Return the [X, Y] coordinate for the center point of the cell that contains the specified text.  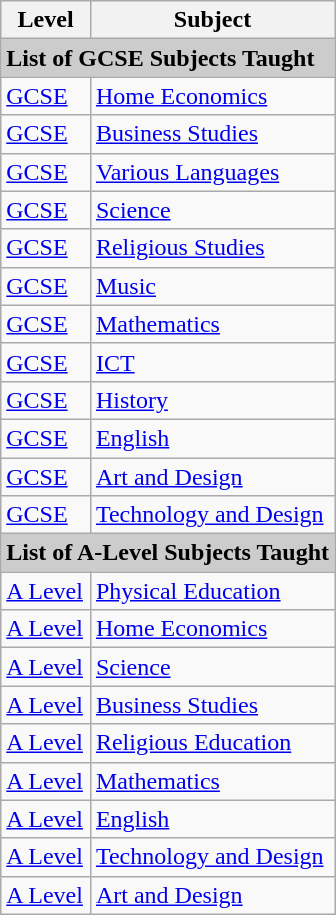
ICT [212, 362]
Music [212, 286]
Various Languages [212, 172]
History [212, 400]
Subject [212, 20]
Religious Studies [212, 248]
List of GCSE Subjects Taught [168, 58]
Religious Education [212, 743]
Level [46, 20]
Physical Education [212, 591]
List of A-Level Subjects Taught [168, 553]
